Provide the [X, Y] coordinate of the cell's center where the given text is located.  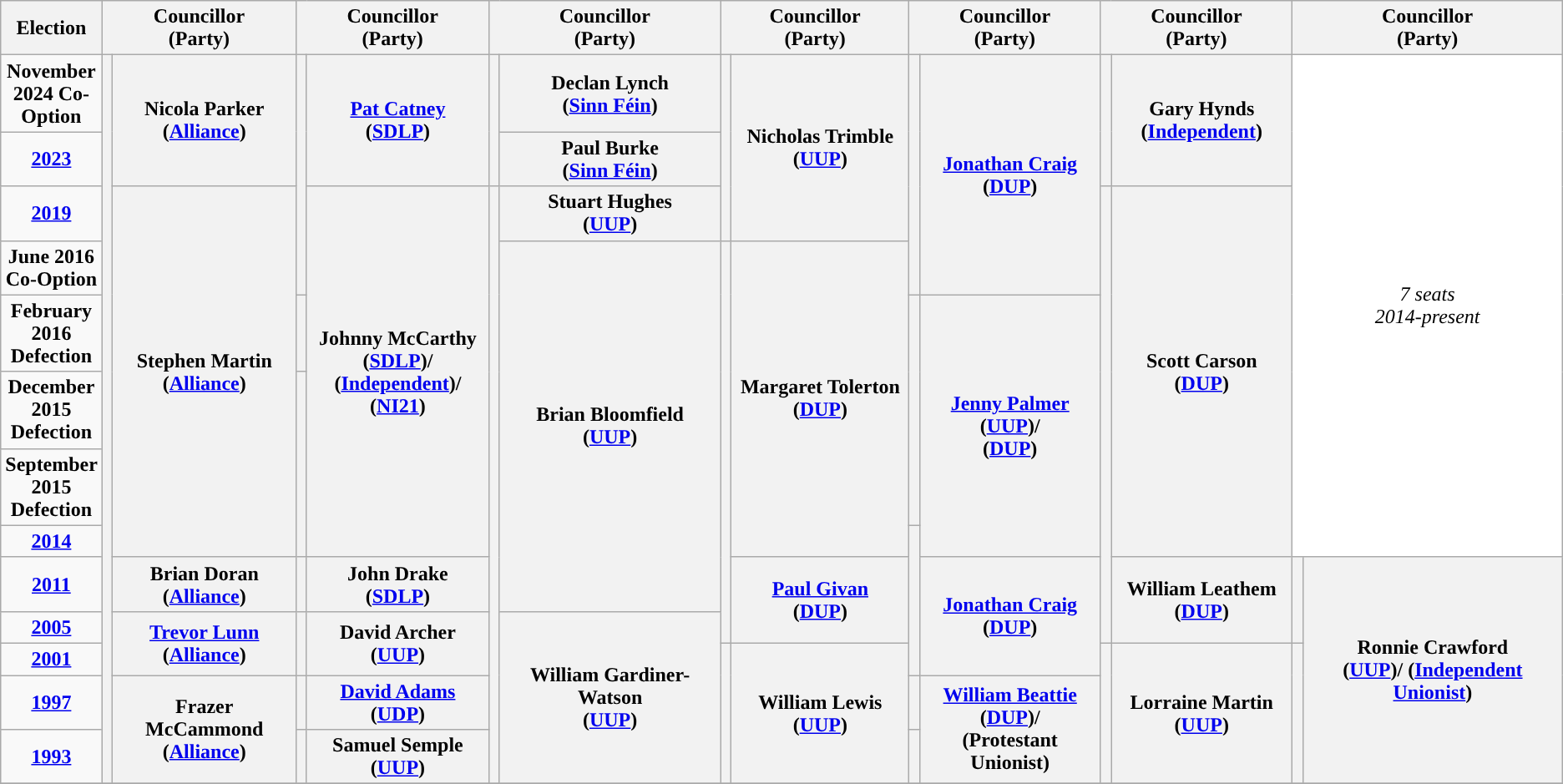
Ronnie Crawford (UUP)/ (Independent Unionist) [1433, 670]
Margaret Tolerton (DUP) [820, 399]
Paul Burke (Sinn Féin) [610, 159]
Samuel Semple (UUP) [397, 756]
Scott Carson (DUP) [1202, 372]
Johnny McCarthy (SDLP)/ (Independent)/ (NI21) [397, 372]
Stuart Hughes (UUP) [610, 214]
William Lewis (UUP) [820, 713]
Paul Givan (DUP) [820, 599]
2019 [52, 214]
Pat Catney (SDLP) [397, 120]
September 2015 Defection [52, 487]
Frazer McCammond (Alliance) [205, 729]
David Archer (UUP) [397, 643]
2023 [52, 159]
7 seats2014-present [1428, 306]
November 2024 Co-Option [52, 94]
2011 [52, 584]
Trevor Lunn (Alliance) [205, 643]
February 2016 Defection [52, 333]
Stephen Martin (Alliance) [205, 372]
Nicholas Trimble (UUP) [820, 148]
2001 [52, 659]
Gary Hynds (Independent) [1202, 120]
1993 [52, 756]
David Adams (UDP) [397, 701]
Brian Bloomfield (UUP) [610, 426]
Brian Doran (Alliance) [205, 584]
2005 [52, 627]
Jenny Palmer (UUP)/ (DUP) [1010, 426]
June 2016 Co-Option [52, 267]
William Beattie (DUP)/ (Protestant Unionist) [1010, 729]
Election [52, 28]
December 2015 Defection [52, 410]
Declan Lynch (Sinn Féin) [610, 94]
2014 [52, 541]
Lorraine Martin (UUP) [1202, 713]
William Leathem (DUP) [1202, 599]
Nicola Parker (Alliance) [205, 120]
1997 [52, 701]
John Drake (SDLP) [397, 584]
William Gardiner-Watson (UUP) [610, 697]
